For the text-containing cell, return its midpoint in [X, Y] coordinate format. 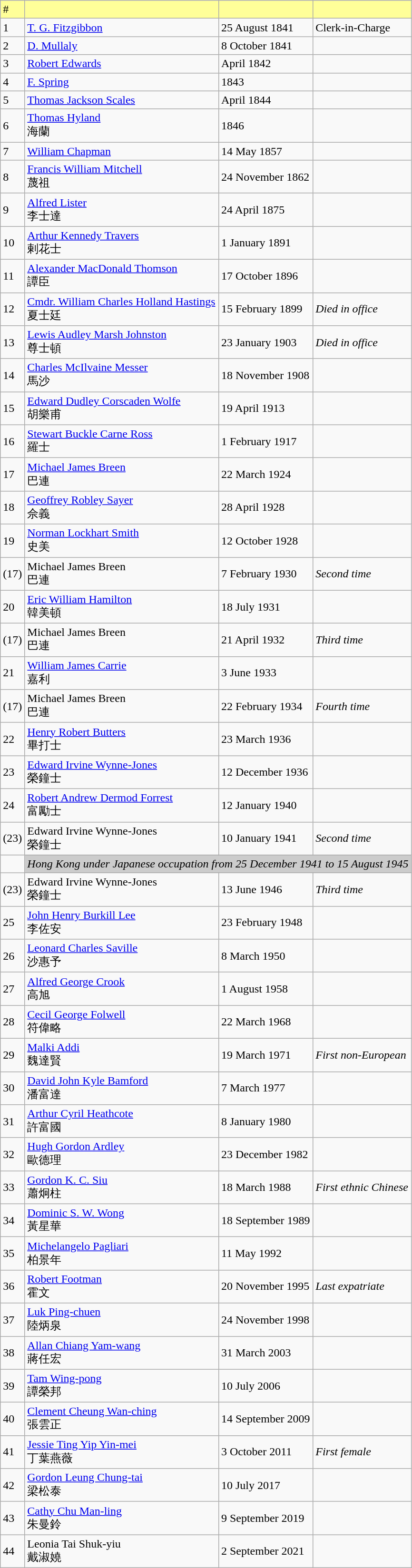
Thomas Jackson Scales [122, 100]
Clerk-in-Charge [362, 28]
2 September 2021 [265, 1551]
19 March 1971 [265, 1055]
Charles McIlvaine Messer馬沙 [122, 375]
Hugh Gordon Ardley歐德理 [122, 1154]
Tam Wing-pong譚榮邦 [122, 1386]
Leonia Tai Shuk-yiu戴淑嬈 [122, 1551]
37 [12, 1320]
29 [12, 1055]
43 [12, 1518]
7 March 1977 [265, 1088]
21 [12, 673]
William James Carrie嘉利 [122, 673]
10 July 2017 [265, 1485]
35 [12, 1254]
22 February 1934 [265, 706]
25 August 1841 [265, 28]
Leonard Charles Saville沙惠予 [122, 956]
# [12, 10]
14 [12, 375]
Cathy Chu Man-ling朱曼鈴 [122, 1518]
40 [12, 1419]
Alexander MacDonald Thomson譚臣 [122, 276]
Malki Addi魏達賢 [122, 1055]
44 [12, 1551]
Edward Dudley Corscaden Wolfe胡樂甫 [122, 409]
Gordon Leung Chung-tai梁松泰 [122, 1485]
26 [12, 956]
12 [12, 309]
Hong Kong under Japanese occupation from 25 December 1941 to 15 August 1945 [218, 864]
1843 [265, 82]
Arthur Cyril Heathcote許富國 [122, 1121]
23 January 1903 [265, 342]
22 March 1924 [265, 475]
Robert Edwards [122, 64]
Norman Lockhart Smith史美 [122, 541]
31 [12, 1121]
32 [12, 1154]
Allan Chiang Yam-wang蔣任宏 [122, 1353]
22 [12, 739]
14 May 1857 [265, 151]
First female [362, 1452]
9 September 2019 [265, 1518]
19 [12, 541]
William Chapman [122, 151]
24 [12, 805]
11 [12, 276]
10 [12, 243]
20 [12, 607]
8 [12, 177]
1 January 1891 [265, 243]
15 [12, 409]
Lewis Audley Marsh Johnston尊士頓 [122, 342]
3 October 2011 [265, 1452]
27 [12, 989]
18 [12, 507]
John Henry Burkill Lee李佐安 [122, 923]
11 May 1992 [265, 1254]
6 [12, 126]
10 July 2006 [265, 1386]
12 January 1940 [265, 805]
1 February 1917 [265, 441]
23 March 1936 [265, 739]
Gordon K. C. Siu蕭炯柱 [122, 1188]
8 January 1980 [265, 1121]
Last expatriate [362, 1286]
24 April 1875 [265, 210]
9 [12, 210]
3 [12, 64]
33 [12, 1188]
5 [12, 100]
D. Mullaly [122, 46]
12 December 1936 [265, 772]
Eric William Hamilton韓美頓 [122, 607]
Fourth time [362, 706]
31 March 2003 [265, 1353]
21 April 1932 [265, 640]
28 [12, 1022]
David John Kyle Bamford潘富達 [122, 1088]
8 March 1950 [265, 956]
23 December 1982 [265, 1154]
Francis William Mitchell蔑祖 [122, 177]
Alfred George Crook高旭 [122, 989]
2 [12, 46]
24 November 1998 [265, 1320]
F. Spring [122, 82]
Geoffrey Robley Sayer佘義 [122, 507]
12 October 1928 [265, 541]
18 March 1988 [265, 1188]
Henry Robert Butters畢打士 [122, 739]
16 [12, 441]
30 [12, 1088]
Clement Cheung Wan-ching張雲正 [122, 1419]
10 January 1941 [265, 838]
36 [12, 1286]
20 November 1995 [265, 1286]
Luk Ping-chuen陸炳泉 [122, 1320]
T. G. Fitzgibbon [122, 28]
Dominic S. W. Wong黃星華 [122, 1220]
18 July 1931 [265, 607]
April 1844 [265, 100]
1 August 1958 [265, 989]
Arthur Kennedy Travers剌花士 [122, 243]
Robert Andrew Dermod Forrest富勵士 [122, 805]
3 June 1933 [265, 673]
28 April 1928 [265, 507]
22 March 1968 [265, 1022]
Robert Footman霍文 [122, 1286]
First ethnic Chinese [362, 1188]
Jessie Ting Yip Yin-mei丁葉燕薇 [122, 1452]
7 February 1930 [265, 574]
13 June 1946 [265, 890]
Alfred Lister李士達 [122, 210]
34 [12, 1220]
19 April 1913 [265, 409]
7 [12, 151]
14 September 2009 [265, 1419]
17 [12, 475]
8 October 1841 [265, 46]
Michelangelo Pagliari柏景年 [122, 1254]
23 February 1948 [265, 923]
24 November 1862 [265, 177]
Stewart Buckle Carne Ross羅士 [122, 441]
25 [12, 923]
23 [12, 772]
13 [12, 342]
39 [12, 1386]
38 [12, 1353]
18 November 1908 [265, 375]
4 [12, 82]
17 October 1896 [265, 276]
Cecil George Folwell符偉略 [122, 1022]
41 [12, 1452]
Cmdr. William Charles Holland Hastings夏士廷 [122, 309]
42 [12, 1485]
1846 [265, 126]
First non-European [362, 1055]
Thomas Hyland海蘭 [122, 126]
18 September 1989 [265, 1220]
15 February 1899 [265, 309]
April 1842 [265, 64]
1 [12, 28]
